Detect which cell encompasses the target text, then output its [X, Y] center coordinate. 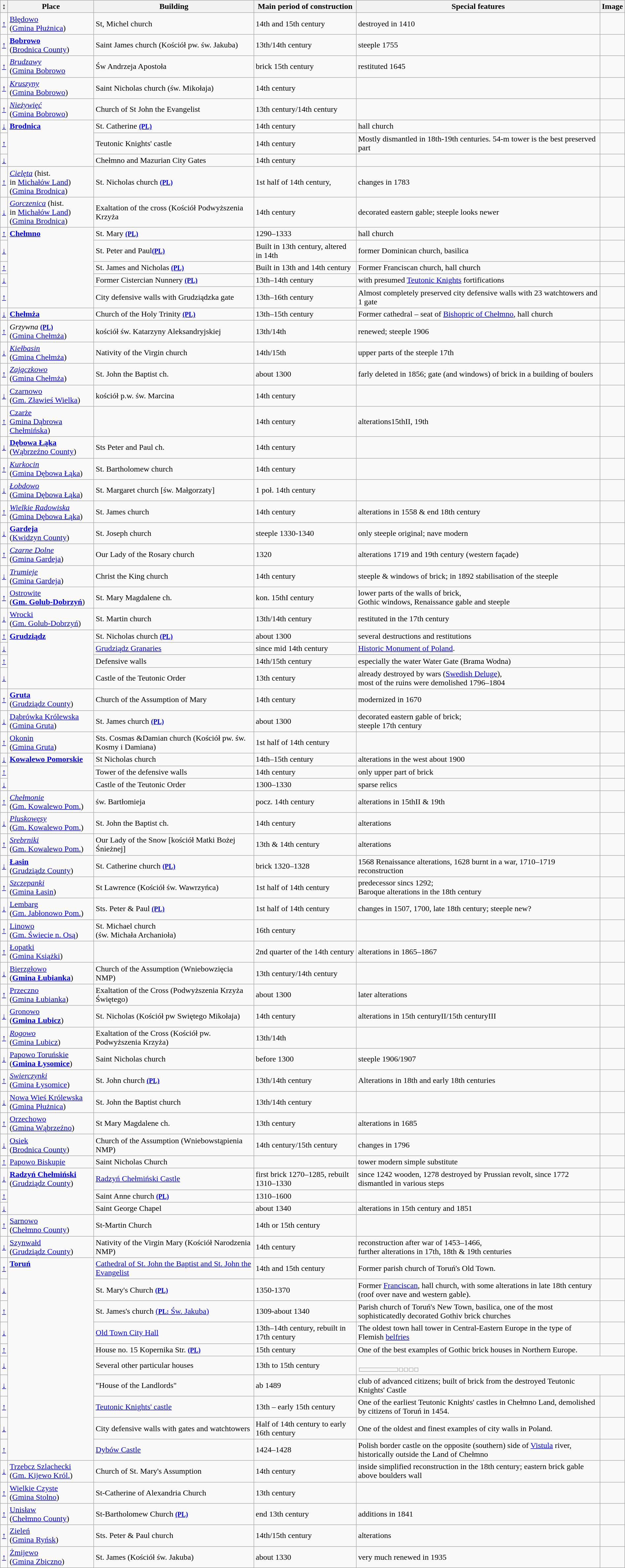
decorated eastern gable of brick;steeple 17th century [478, 721]
1290–1333 [305, 233]
St. James church (PL) [174, 721]
tower modern simple substitute [478, 1162]
15th century [305, 1350]
Św Andrzeja Apostoła [174, 67]
St. John church (PL) [174, 1080]
sparse relics [478, 784]
Built in 13th and 14th century [305, 268]
only steeple original; nave modern [478, 533]
Main period of construction [305, 7]
since mid 14th century [305, 649]
1424–1428 [305, 1450]
Swierczynki(Gmina Łysomice) [51, 1080]
St Nicholas church [174, 759]
upper parts of the steeple 17th [478, 353]
about 1340 [305, 1209]
St. Nicholas (Kościół pw Swiętego Mikołaja) [174, 1016]
before 1300 [305, 1059]
alterations in the west about 1900 [478, 759]
Former Franciscan, hall church, with some alterations in late 18th century (roof over nave and western gable). [478, 1290]
additions in 1841 [478, 1514]
St. Joseph church [174, 533]
1350-1370 [305, 1290]
former Dominican church, basilica [478, 251]
Exaltation of the Cross (Podwyższenia Krzyża Świętego) [174, 995]
end 13th century [305, 1514]
with presumed Teutonic Knights fortifications [478, 280]
restituted 1645 [478, 67]
St. Margaret church [św. Małgorzaty] [174, 490]
Saint Nicholas church (św. Mikołaja) [174, 88]
Image [612, 7]
Błędowo(Gmina Płużnica) [51, 24]
steeple 1755 [478, 45]
14th century/15th century [305, 1145]
Our Lady of the Snow [kościół Matki Bożej Śnieżnej] [174, 844]
Żmijewo(Gmina Zbiczno) [51, 1557]
Brudzawy(Gmina Bobrowo [51, 67]
lower parts of the walls of brick,Gothic windows, Renaissance gable and steeple [478, 598]
inside simplified reconstruction in the 18th century; eastern brick gable above boulders wall [478, 1471]
13th & 14th century [305, 844]
Tower of the defensive walls [174, 772]
1320 [305, 555]
Half of 14th century to early 16th century [305, 1429]
St. Catherine church (PL) [174, 866]
restituted in the 17th century [478, 619]
kościół p.w. św. Marcina [174, 396]
16th century [305, 931]
alterations in 1558 & end 18th century [478, 512]
Unisław(Chełmno County) [51, 1514]
reconstruction after war of 1453–1466,further alterations in 17th, 18th & 19th centuries [478, 1247]
Saint Nicholas church [174, 1059]
St. Catherine (PL) [174, 126]
Almost completely preserved city defensive walls with 23 watchtowers and 1 gate [478, 297]
14th/15th [305, 353]
Zieleń(Gmina Ryńsk) [51, 1535]
brick 1320–1328 [305, 866]
Kowalewo Pomorskie [51, 772]
Kurkocin(Gmina Dębowa Łąka) [51, 469]
Nowa Wieś Królewska(Gmina Płużnica) [51, 1102]
Szczepanki(Gmina Łasin) [51, 888]
since 1242 wooden, 1278 destroyed by Prussian revolt, since 1772 dismantled in various steps [478, 1179]
St-Catherine of Alexandria Church [174, 1492]
alterations in 1685 [478, 1123]
Osiek(Brodnica County) [51, 1145]
1309-about 1340 [305, 1311]
predecessor sincs 1292;Baroque alterations in the 18th century [478, 888]
Sts. Cosmas &Damian church (Kościół pw. św. Kosmy i Damiana) [174, 743]
Historic Monument of Poland. [478, 649]
Exaltation of the Cross (Kościół pw. Podwyższenia Krzyża) [174, 1037]
Building [174, 7]
Place [51, 7]
Czarnowo(Gm. Zławieś Wielka) [51, 396]
Nativity of the Virgin Mary (Kościół Narodzenia NMP) [174, 1247]
↕ [4, 7]
St, Michel church [174, 24]
St. Peter and Paul(PL) [174, 251]
13th–14th century, rebuilt in 17th century [305, 1333]
Orzechowo(Gmina Wąbrzeźno) [51, 1123]
Former Franciscan church, hall church [478, 268]
Ostrowite(Gm. Golub-Dobrzyń) [51, 598]
Defensive walls [174, 661]
House no. 15 Kopernika Str. (PL) [174, 1350]
Łasin(Grudziądz County) [51, 866]
farly deleted in 1856; gate (and windows) of brick in a building of boulers [478, 374]
Bierzgłowo(Gmina Łubianka) [51, 973]
Papowo Biskupie [51, 1162]
Gardeja(Kwidzyn County) [51, 533]
Cielęta (hist.in Michałów Land)(Gmina Brodnica) [51, 182]
13th – early 15th century [305, 1407]
Mostly dismantled in 18th-19th centuries. 54-m tower is the best preserved part [478, 143]
Bobrowo(Brodnica County) [51, 45]
alterations in 1865–1867 [478, 952]
Church of the Assumption (Wniebowstąpienia NMP) [174, 1145]
City defensive walls with gates and watchtowers [174, 1429]
"House of the Landlords" [174, 1386]
St. James church [174, 512]
Rogowo(Gmina Lubicz) [51, 1037]
14th or 15th century [305, 1225]
Church of the Assumption (Wniebowzięcia NMP) [174, 973]
steeple 1906/1907 [478, 1059]
Former parish church of Toruń's Old Town. [478, 1268]
brick 15th century [305, 67]
13th–14th century [305, 280]
St-Martin Church [174, 1225]
alterations in 15th century and 1851 [478, 1209]
Saint Anne church (PL) [174, 1196]
Cathedral of St. John the Baptist and St. John the Evangelist [174, 1268]
Dybów Castle [174, 1450]
Sarnowo(Chełmno County) [51, 1225]
later alterations [478, 995]
Saint Nicholas Church [174, 1162]
Kruszyny(Gmina Bobrowo) [51, 88]
Chełmża [51, 314]
św. Bartłomieja [174, 801]
Church of the Assumption of Mary [174, 700]
CzarżeGmina Dąbrowa Chełmińska) [51, 421]
Trumieje(Gmina Gardeja) [51, 576]
One of the earliest Teutonic Knights' castles in Chełmno Land, demolished by citizens of Toruń in 1454. [478, 1407]
Nativity of the Virgin church [174, 353]
Special features [478, 7]
Zajączkowo(Gmina Chełmża) [51, 374]
alterations15thII, 19th [478, 421]
St-Bartholomew Church (PL) [174, 1514]
St Mary Magdalene ch. [174, 1123]
1 poł. 14th century [305, 490]
Several other particular houses [174, 1365]
Wrocki(Gm. Golub-Dobrzyń) [51, 619]
steeple 1330-1340 [305, 533]
only upper part of brick [478, 772]
St. Mary (PL) [174, 233]
Szynwałd(Grudziądz County) [51, 1247]
Sts Peter and Paul ch. [174, 447]
St. James's church (PL: Św. Jakuba) [174, 1311]
Wielkie Czyste(Gmina Stolno) [51, 1492]
St. Michael church(św. Michała Archanioła) [174, 931]
Church of St John the Evangelist [174, 109]
Radzyń Chełmiński(Grudziądz County) [51, 1191]
kon. 15thI century [305, 598]
Our Lady of the Rosary church [174, 555]
Chełmno and Mazurian City Gates [174, 160]
decorated eastern gable; steeple looks newer [478, 212]
Okonin(Gmina Gruta) [51, 743]
Built in 13th century, altered in 14th [305, 251]
St. Martin church [174, 619]
renewed; steeple 1906 [478, 331]
Papowo Toruńskie(Gmina Łysomice) [51, 1059]
Trzebcz Szlachecki(Gm. Kijewo Król.) [51, 1471]
St. Mary Magdalene ch. [174, 598]
changes in 1796 [478, 1145]
changes in 1783 [478, 182]
pocz. 14th century [305, 801]
especially the water Water Gate (Brama Wodna) [478, 661]
One of the oldest and finest examples of city walls in Poland. [478, 1429]
St. Mary's Church (PL) [174, 1290]
steeple & windows of brick; in 1892 stabilisation of the steeple [478, 576]
Wielkie Radowiska(Gmina Dębowa Łąka) [51, 512]
Former Cistercian Nunnery (PL) [174, 280]
13th–15th century [305, 314]
changes in 1507, 1700, late 18th century; steeple new? [478, 909]
already destroyed by wars (Swedish Deluge),most of the ruins were demolished 1796–1804 [478, 678]
Chełmno [51, 267]
Saint George Chapel [174, 1209]
2nd quarter of the 14th century [305, 952]
Sts. Peter & Paul (PL) [174, 909]
Łopatki(Gmina Książki) [51, 952]
alterations in 15thII & 19th [478, 801]
Srebrniki(Gm. Kowalewo Pom.) [51, 844]
Sts. Peter & Paul church [174, 1535]
Saint James church (Kościół pw. św. Jakuba) [174, 45]
Brodnica [51, 143]
ab 1489 [305, 1386]
Pluskowęsy(Gm. Kowalewo Pom.) [51, 823]
14th–15th century [305, 759]
1568 Renaissance alterations, 1628 burnt in a war, 1710–1719 reconstruction [478, 866]
1st half of 14th century, [305, 182]
Church of the Holy Trinity (PL) [174, 314]
Grudziądz [51, 660]
club of advanced citizens; built of brick from the destroyed Teutonic Knights' Castle [478, 1386]
Łobdowo(Gmina Dębowa Łąka) [51, 490]
St. Bartholomew church [174, 469]
destroyed in 1410 [478, 24]
Gorczenica (hist.in Michałów Land)(Gmina Brodnica) [51, 212]
1300–1330 [305, 784]
Gronowo(Gmina Lubicz) [51, 1016]
first brick 1270–1285, rebuilt 1310–1330 [305, 1179]
1310–1600 [305, 1196]
Alterations in 18th and early 18th centuries [478, 1080]
Former cathedral – seat of Bishopric of Chełmno, hall church [478, 314]
very much renewed in 1935 [478, 1557]
Nieżywięć(Gmina Bobrowo) [51, 109]
Lembarg(Gm. Jabłonowo Pom.) [51, 909]
Linowo(Gm. Świecie n. Osą) [51, 931]
Exaltation of the cross (Kościół Podwyższenia Krzyża [174, 212]
Radzyń Chełmiński Castle [174, 1179]
Grudziądz Granaries [174, 649]
Dębowa Łąka(Wąbrzeźno County) [51, 447]
alterations in 15th centuryII/15th centuryIII [478, 1016]
Kiełbasin(Gmina Chełmża) [51, 353]
St Lawrence (Kościół św. Wawrzyńca) [174, 888]
alterations 1719 and 19th century (western façade) [478, 555]
Polish border castle on the opposite (southern) side of Vistula river, historically outside the Land of Chełmno [478, 1450]
several destructions and restitutions [478, 636]
St. James (Kościół św. Jakuba) [174, 1557]
Christ the King church [174, 576]
modernized in 1670 [478, 700]
Grzywna (PL)(Gmina Chełmża) [51, 331]
Przeczno(Gmina Łubianka) [51, 995]
St. James and Nicholas (PL) [174, 268]
Dąbrówka Królewska(Gmina Gruta) [51, 721]
13th–16th century [305, 297]
kościół św. Katarzyny Aleksandryjskiej [174, 331]
Parish church of Toruń's New Town, basilica, one of the most sophisticatedly decorated Gothiv brick churches [478, 1311]
City defensive walls with Grudziądzka gate [174, 297]
13th to 15th century [305, 1365]
Gruta(Grudziądz County) [51, 700]
Toruń [51, 1359]
One of the best examples of Gothic brick houses in Northern Europe. [478, 1350]
Church of St. Mary's Assumption [174, 1471]
Old Town City Hall [174, 1333]
about 1330 [305, 1557]
Chełmonie(Gm. Kowalewo Pom.) [51, 801]
Czarne Dolne(Gmina Gardeja) [51, 555]
St. John the Baptist church [174, 1102]
The oldest town hall tower in Central-Eastern Europe in the type of Flemish belfries [478, 1333]
